Locate the cell with the specified text and output its [x, y] center coordinate. 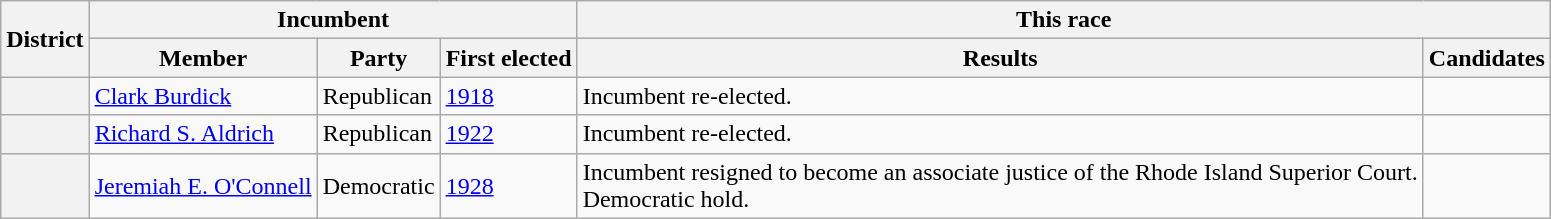
Democratic [378, 186]
Clark Burdick [203, 96]
Results [1000, 58]
Jeremiah E. O'Connell [203, 186]
Party [378, 58]
Richard S. Aldrich [203, 134]
1922 [508, 134]
Candidates [1486, 58]
1928 [508, 186]
1918 [508, 96]
First elected [508, 58]
Member [203, 58]
Incumbent [333, 20]
This race [1064, 20]
District [45, 39]
Incumbent resigned to become an associate justice of the Rhode Island Superior Court.Democratic hold. [1000, 186]
